Return [X, Y] of the center of cell containing provided text 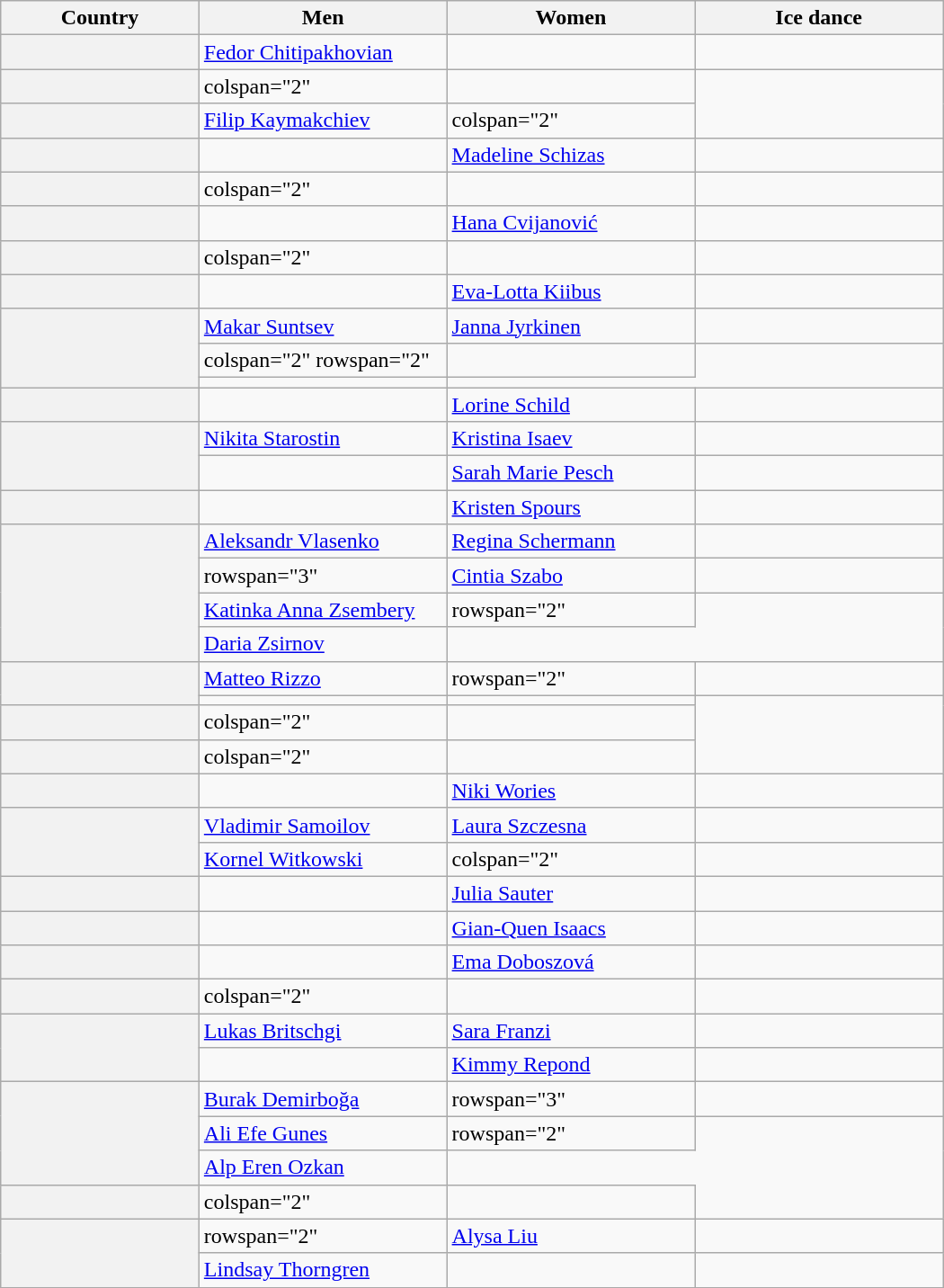
Kristina Isaev [571, 439]
Laura Szczesna [571, 825]
Janna Jyrkinen [571, 326]
colspan="2" rowspan="2" [323, 360]
Gian-Quen Isaacs [571, 927]
Madeline Schizas [571, 155]
Vladimir Samoilov [323, 825]
Fedor Chitipakhovian [323, 52]
Lorine Schild [571, 404]
Men [323, 18]
Country [101, 18]
Ali Efe Gunes [323, 1133]
Kimmy Repond [571, 1065]
Alp Eren Ozkan [323, 1167]
Lukas Britschgi [323, 1031]
Makar Suntsev [323, 326]
Regina Schermann [571, 541]
Sara Franzi [571, 1031]
Katinka Anna Zsembery [323, 610]
Ema Doboszová [571, 962]
Cintia Szabo [571, 576]
Sarah Marie Pesch [571, 473]
Lindsay Thorngren [323, 1270]
Hana Cvijanović [571, 223]
Kristen Spours [571, 507]
Ice dance [819, 18]
Aleksandr Vlasenko [323, 541]
Kornel Witkowski [323, 859]
Eva-Lotta Kiibus [571, 291]
Women [571, 18]
Daria Zsirnov [323, 644]
Filip Kaymakchiev [323, 121]
Matteo Rizzo [323, 678]
Alysa Liu [571, 1236]
Burak Demirboğa [323, 1099]
Nikita Starostin [323, 439]
Julia Sauter [571, 893]
Niki Wories [571, 791]
